Find where the given text appears and provide that cell's center as (x, y) coordinate. 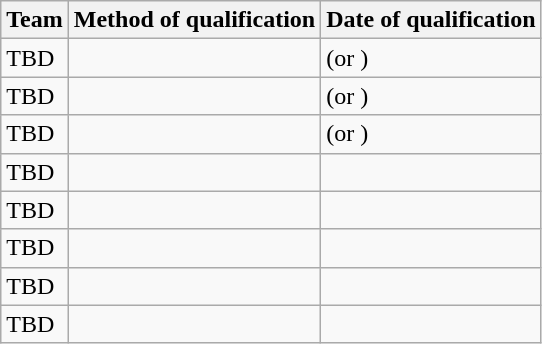
Team (35, 20)
Method of qualification (194, 20)
Date of qualification (431, 20)
